For the text-containing cell, return its midpoint in [x, y] coordinate format. 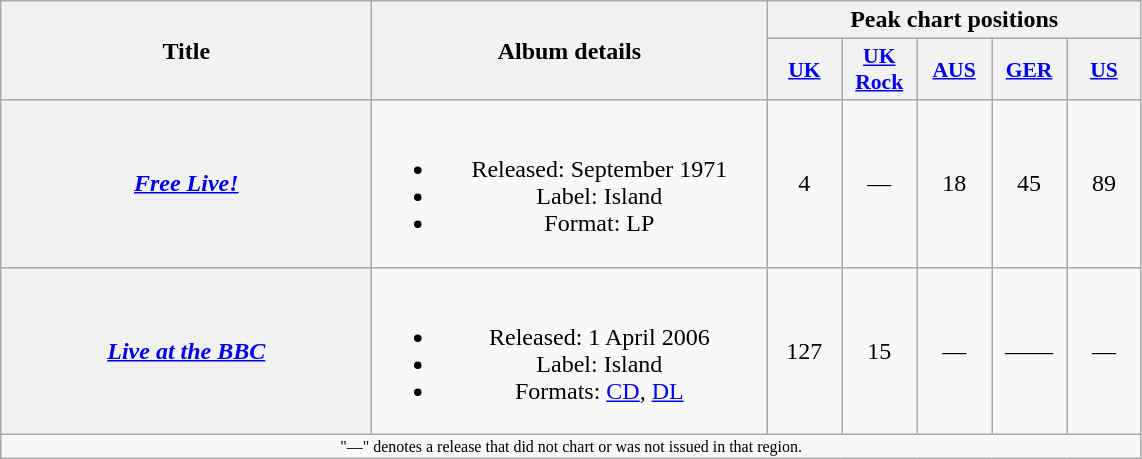
"—" denotes a release that did not chart or was not issued in that region. [572, 446]
15 [880, 350]
Album details [570, 50]
—— [1030, 350]
45 [1030, 184]
GER [1030, 70]
UK [804, 70]
4 [804, 184]
Live at the BBC [186, 350]
127 [804, 350]
89 [1104, 184]
AUS [954, 70]
UKRock [880, 70]
Released: September 1971Label: IslandFormat: LP [570, 184]
18 [954, 184]
Free Live! [186, 184]
Title [186, 50]
US [1104, 70]
Peak chart positions [954, 20]
Released: 1 April 2006Label: IslandFormats: CD, DL [570, 350]
